Find where the given text appears and provide that cell's center as (x, y) coordinate. 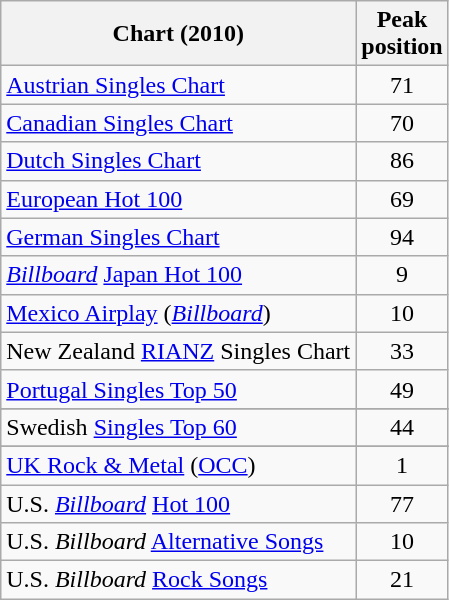
Austrian Singles Chart (178, 85)
U.S. Billboard Alternative Songs (178, 542)
U.S. Billboard Hot 100 (178, 503)
Peakposition (402, 34)
Mexico Airplay (Billboard) (178, 313)
Canadian Singles Chart (178, 123)
44 (402, 427)
1 (402, 465)
33 (402, 351)
Billboard Japan Hot 100 (178, 275)
71 (402, 85)
Swedish Singles Top 60 (178, 427)
77 (402, 503)
Chart (2010) (178, 34)
European Hot 100 (178, 199)
49 (402, 389)
UK Rock & Metal (OCC) (178, 465)
New Zealand RIANZ Singles Chart (178, 351)
21 (402, 580)
70 (402, 123)
86 (402, 161)
German Singles Chart (178, 237)
94 (402, 237)
9 (402, 275)
Portugal Singles Top 50 (178, 389)
U.S. Billboard Rock Songs (178, 580)
69 (402, 199)
Dutch Singles Chart (178, 161)
